Scan for the cell matching the given text and deliver its (x, y) coordinate at center. 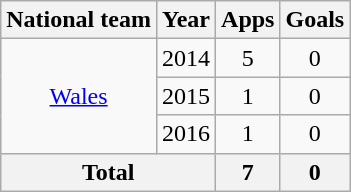
2015 (186, 96)
5 (248, 58)
2016 (186, 134)
National team (79, 20)
Total (108, 172)
Year (186, 20)
Wales (79, 96)
7 (248, 172)
Apps (248, 20)
Goals (315, 20)
2014 (186, 58)
